Find where the given text appears and provide that cell's center as [x, y] coordinate. 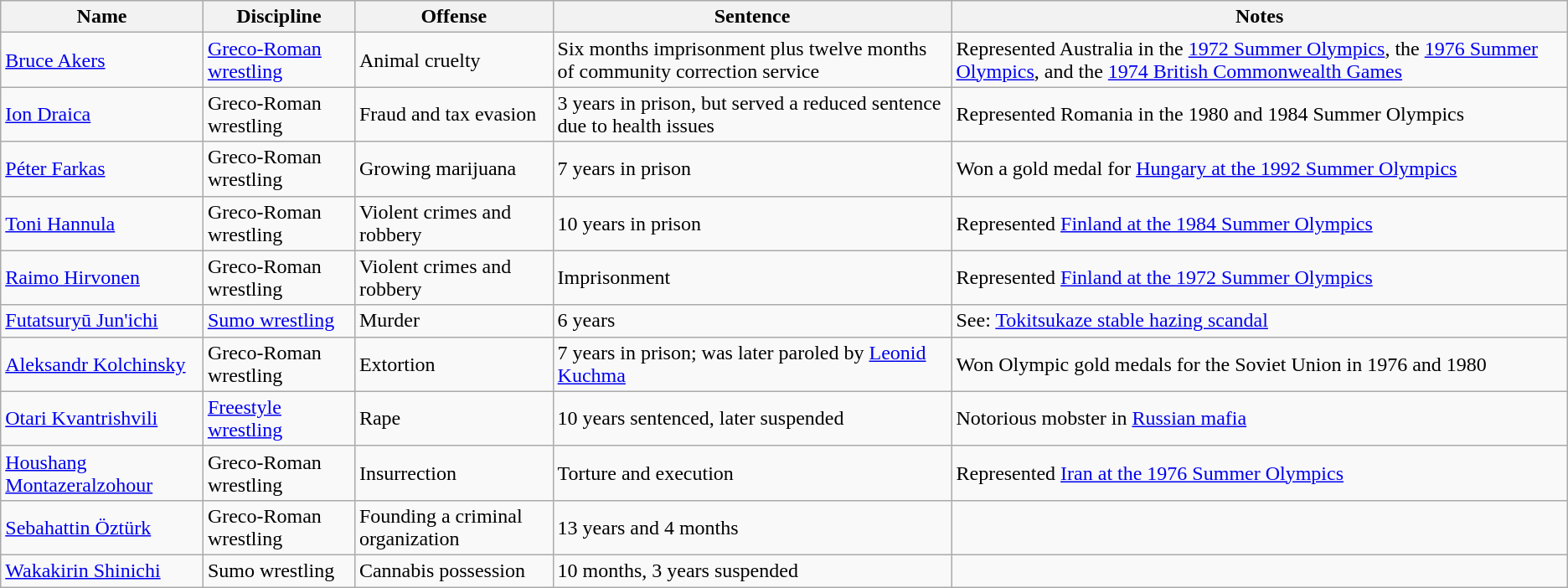
10 years sentenced, later suspended [752, 419]
Insurrection [454, 472]
Futatsuryū Jun'ichi [102, 321]
Represented Romania in the 1980 and 1984 Summer Olympics [1260, 114]
Imprisonment [752, 278]
Péter Farkas [102, 169]
Houshang Montazeralzohour [102, 472]
Raimo Hirvonen [102, 278]
Notes [1260, 17]
Sebahattin Öztürk [102, 528]
Represented Finland at the 1972 Summer Olympics [1260, 278]
See: Tokitsukaze stable hazing scandal [1260, 321]
Represented Iran at the 1976 Summer Olympics [1260, 472]
Won a gold medal for Hungary at the 1992 Summer Olympics [1260, 169]
Discipline [278, 17]
Torture and execution [752, 472]
10 years in prison [752, 223]
Fraud and tax evasion [454, 114]
Aleksandr Kolchinsky [102, 364]
7 years in prison; was later paroled by Leonid Kuchma [752, 364]
Represented Australia in the 1972 Summer Olympics, the 1976 Summer Olympics, and the 1974 British Commonwealth Games [1260, 60]
Ion Draica [102, 114]
Toni Hannula [102, 223]
Rape [454, 419]
Founding a criminal organization [454, 528]
10 months, 3 years suspended [752, 570]
Represented Finland at the 1984 Summer Olympics [1260, 223]
3 years in prison, but served a reduced sentence due to health issues [752, 114]
Growing marijuana [454, 169]
7 years in prison [752, 169]
Sentence [752, 17]
Bruce Akers [102, 60]
Otari Kvantrishvili [102, 419]
Cannabis possession [454, 570]
Won Olympic gold medals for the Soviet Union in 1976 and 1980 [1260, 364]
Name [102, 17]
Murder [454, 321]
Freestyle wrestling [278, 419]
13 years and 4 months [752, 528]
Offense [454, 17]
6 years [752, 321]
Notorious mobster in Russian mafia [1260, 419]
Wakakirin Shinichi [102, 570]
Animal cruelty [454, 60]
Extortion [454, 364]
Six months imprisonment plus twelve months of community correction service [752, 60]
